Provide the (x, y) coordinate of the cell's center where the given text is located.  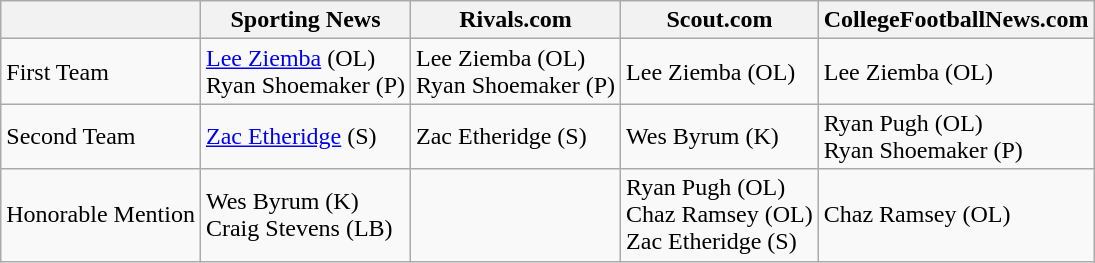
Ryan Pugh (OL)Ryan Shoemaker (P) (956, 136)
Scout.com (720, 20)
First Team (101, 72)
Second Team (101, 136)
Honorable Mention (101, 215)
CollegeFootballNews.com (956, 20)
Wes Byrum (K) (720, 136)
Rivals.com (516, 20)
Sporting News (305, 20)
Chaz Ramsey (OL) (956, 215)
Wes Byrum (K)Craig Stevens (LB) (305, 215)
Ryan Pugh (OL)Chaz Ramsey (OL)Zac Etheridge (S) (720, 215)
